Identify which cell holds the provided text, then report its [X, Y] central coordinate. 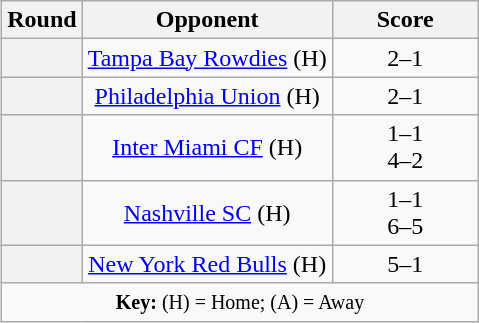
Tampa Bay Rowdies (H) [207, 58]
Philadelphia Union (H) [207, 96]
Round [42, 20]
1–1 4–2 [405, 148]
Key: (H) = Home; (A) = Away [240, 302]
Opponent [207, 20]
New York Red Bulls (H) [207, 264]
1–1 6–5 [405, 212]
Inter Miami CF (H) [207, 148]
5–1 [405, 264]
Score [405, 20]
Nashville SC (H) [207, 212]
